Extract the [X, Y] coordinate from the center of the cell holding the provided text.  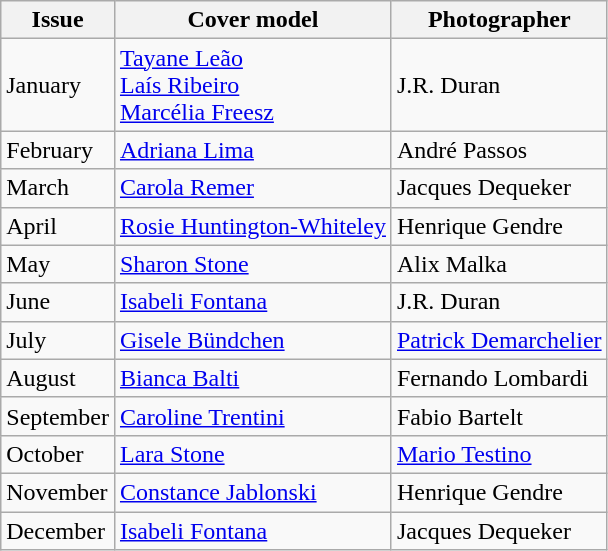
Carola Remer [252, 188]
Photographer [499, 20]
Tayane LeãoLaís RibeiroMarcélia Freesz [252, 85]
Fernando Lombardi [499, 378]
Constance Jablonski [252, 492]
June [58, 302]
Cover model [252, 20]
Bianca Balti [252, 378]
October [58, 454]
Fabio Bartelt [499, 416]
Alix Malka [499, 264]
January [58, 85]
Sharon Stone [252, 264]
May [58, 264]
Gisele Bündchen [252, 340]
September [58, 416]
Patrick Demarchelier [499, 340]
Adriana Lima [252, 150]
November [58, 492]
August [58, 378]
Mario Testino [499, 454]
March [58, 188]
Rosie Huntington-Whiteley [252, 226]
July [58, 340]
April [58, 226]
Caroline Trentini [252, 416]
Lara Stone [252, 454]
André Passos [499, 150]
February [58, 150]
December [58, 531]
Issue [58, 20]
